Return the (x, y) coordinate for the center point of the cell that contains the specified text.  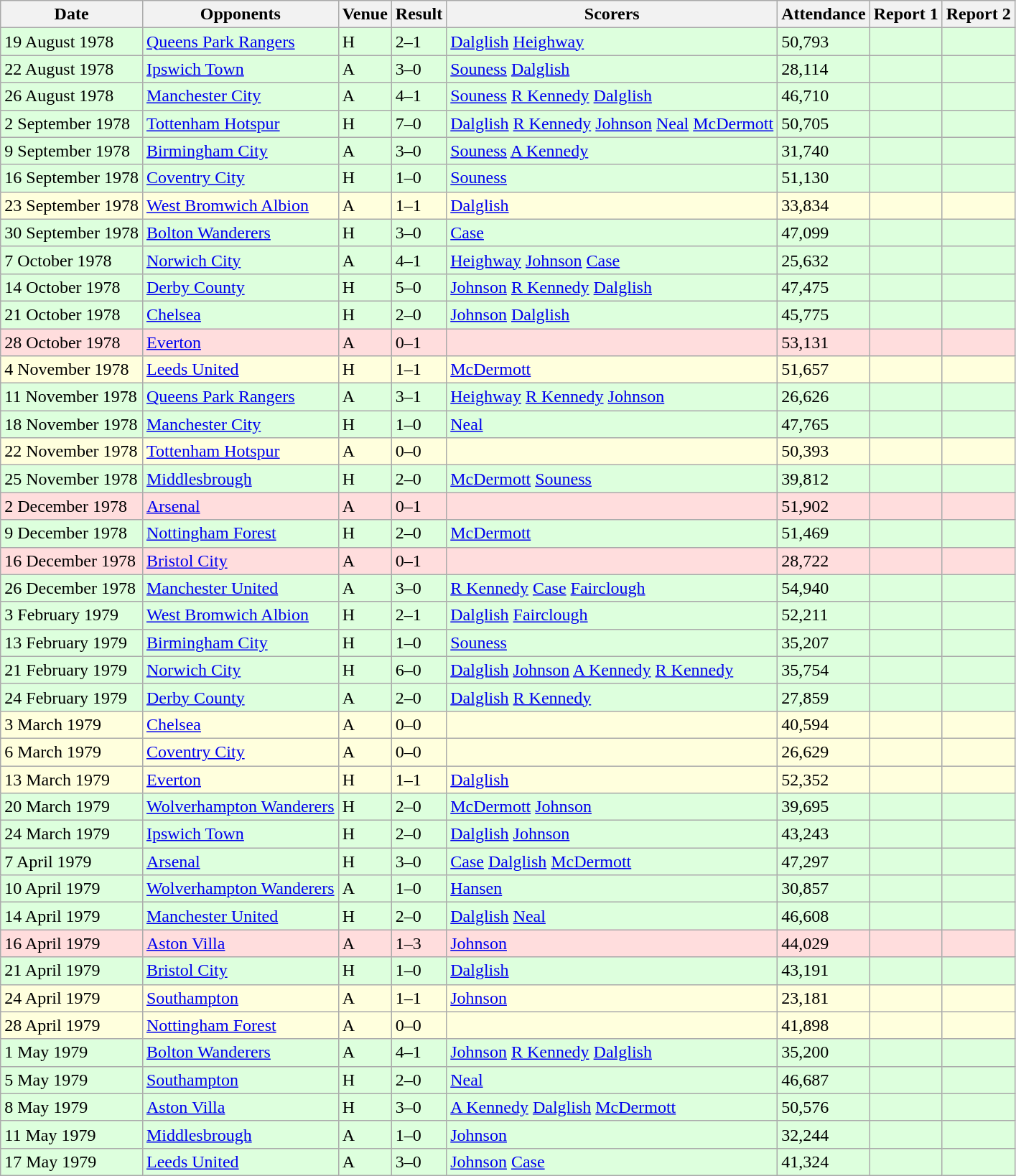
45,775 (824, 314)
28 October 1978 (72, 342)
Johnson Case (612, 1162)
5–0 (419, 287)
28,722 (824, 561)
46,687 (824, 1080)
3 February 1979 (72, 615)
11 November 1978 (72, 397)
9 December 1978 (72, 533)
18 November 1978 (72, 424)
Dalglish Fairclough (612, 615)
16 April 1979 (72, 943)
51,657 (824, 370)
28,114 (824, 69)
43,243 (824, 834)
47,475 (824, 287)
51,469 (824, 533)
16 December 1978 (72, 561)
17 May 1979 (72, 1162)
13 February 1979 (72, 643)
26,629 (824, 752)
6–0 (419, 670)
24 February 1979 (72, 697)
9 September 1978 (72, 151)
14 April 1979 (72, 916)
3 March 1979 (72, 724)
22 August 1978 (72, 69)
4 November 1978 (72, 370)
44,029 (824, 943)
51,902 (824, 506)
46,710 (824, 96)
1 May 1979 (72, 1053)
Report 2 (978, 14)
28 April 1979 (72, 1025)
51,130 (824, 178)
13 March 1979 (72, 779)
Souness A Kennedy (612, 151)
10 April 1979 (72, 889)
Venue (365, 14)
47,765 (824, 424)
20 March 1979 (72, 807)
Dalglish Johnson A Kennedy R Kennedy (612, 670)
Attendance (824, 14)
Johnson Dalglish (612, 314)
32,244 (824, 1134)
26 December 1978 (72, 588)
23 September 1978 (72, 205)
7–0 (419, 123)
Case Dalglish McDermott (612, 862)
21 February 1979 (72, 670)
Souness R Kennedy Dalglish (612, 96)
Heighway Johnson Case (612, 260)
McDermott Johnson (612, 807)
Dalglish R Kennedy (612, 697)
41,324 (824, 1162)
50,576 (824, 1107)
14 October 1978 (72, 287)
27,859 (824, 697)
33,834 (824, 205)
26,626 (824, 397)
19 August 1978 (72, 42)
35,754 (824, 670)
McDermott Souness (612, 479)
40,594 (824, 724)
16 September 1978 (72, 178)
39,695 (824, 807)
22 November 1978 (72, 452)
Date (72, 14)
39,812 (824, 479)
8 May 1979 (72, 1107)
1–3 (419, 943)
5 May 1979 (72, 1080)
26 August 1978 (72, 96)
30,857 (824, 889)
46,608 (824, 916)
6 March 1979 (72, 752)
2 December 1978 (72, 506)
Scorers (612, 14)
30 September 1978 (72, 233)
Dalglish R Kennedy Johnson Neal McDermott (612, 123)
Dalglish Neal (612, 916)
23,181 (824, 998)
50,705 (824, 123)
R Kennedy Case Fairclough (612, 588)
7 October 1978 (72, 260)
53,131 (824, 342)
43,191 (824, 971)
24 April 1979 (72, 998)
A Kennedy Dalglish McDermott (612, 1107)
54,940 (824, 588)
3–1 (419, 397)
Heighway R Kennedy Johnson (612, 397)
52,211 (824, 615)
21 April 1979 (72, 971)
25 November 1978 (72, 479)
47,099 (824, 233)
50,793 (824, 42)
35,200 (824, 1053)
47,297 (824, 862)
35,207 (824, 643)
52,352 (824, 779)
25,632 (824, 260)
31,740 (824, 151)
2 September 1978 (72, 123)
Opponents (240, 14)
Dalglish Heighway (612, 42)
Souness Dalglish (612, 69)
Result (419, 14)
11 May 1979 (72, 1134)
Report 1 (906, 14)
50,393 (824, 452)
24 March 1979 (72, 834)
7 April 1979 (72, 862)
Hansen (612, 889)
41,898 (824, 1025)
Case (612, 233)
21 October 1978 (72, 314)
Dalglish Johnson (612, 834)
